Return the [X, Y] coordinate for the center point of the cell that contains the specified text.  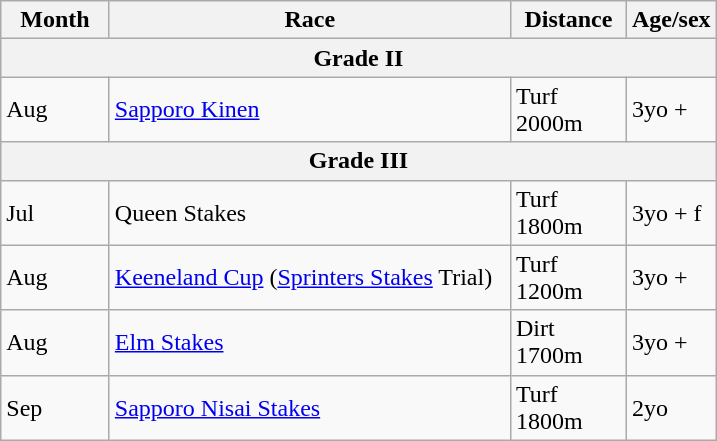
Keeneland Cup (Sprinters Stakes Trial) [310, 278]
Month [56, 20]
Jul [56, 212]
Grade III [358, 161]
Sep [56, 408]
Sapporo Kinen [310, 110]
Sapporo Nisai Stakes [310, 408]
Distance [568, 20]
3yo + f [671, 212]
Race [310, 20]
Queen Stakes [310, 212]
Dirt 1700m [568, 342]
2yo [671, 408]
Grade II [358, 58]
Elm Stakes [310, 342]
Turf 1200m [568, 278]
Age/sex [671, 20]
Turf 2000m [568, 110]
